Provide the (X, Y) coordinate of the cell's center where the given text is located.  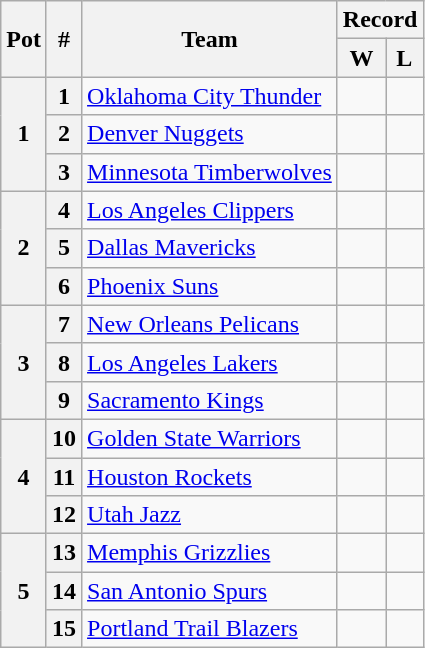
Golden State Warriors (210, 438)
11 (64, 477)
Phoenix Suns (210, 286)
# (64, 39)
Minnesota Timberwolves (210, 172)
8 (64, 362)
13 (64, 553)
L (404, 58)
New Orleans Pelicans (210, 324)
Memphis Grizzlies (210, 553)
Oklahoma City Thunder (210, 96)
12 (64, 515)
6 (64, 286)
Sacramento Kings (210, 400)
10 (64, 438)
Portland Trail Blazers (210, 629)
Dallas Mavericks (210, 248)
Los Angeles Clippers (210, 210)
Pot (24, 39)
Houston Rockets (210, 477)
9 (64, 400)
14 (64, 591)
Utah Jazz (210, 515)
Denver Nuggets (210, 134)
Record (380, 20)
W (361, 58)
15 (64, 629)
Team (210, 39)
7 (64, 324)
Los Angeles Lakers (210, 362)
San Antonio Spurs (210, 591)
